Extract the [x, y] coordinate from the center of the cell holding the provided text.  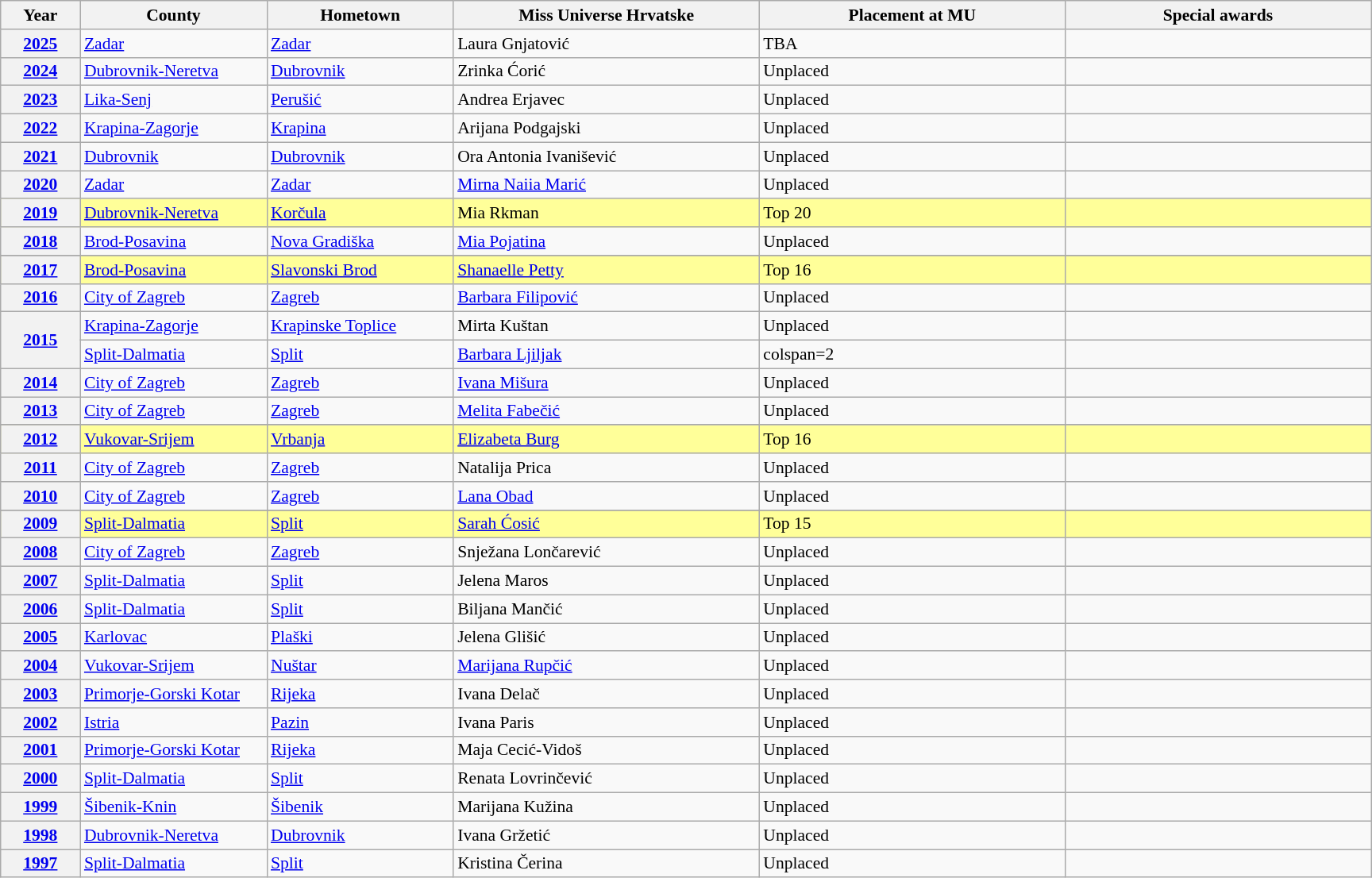
Marijana Rupčić [607, 666]
Laura Gnjatović [607, 44]
Ivana Delač [607, 694]
Ora Antonia Ivanišević [607, 156]
TBA [911, 44]
Shanaelle Petty [607, 270]
Mirta Kuštan [607, 326]
Zrinka Ćorić [607, 71]
2000 [40, 779]
2011 [40, 468]
Kristina Čerina [607, 864]
2022 [40, 129]
2009 [40, 524]
Jelena Maros [607, 581]
2002 [40, 722]
Renata Lovrinčević [607, 779]
Top 15 [911, 524]
Perušić [360, 100]
2008 [40, 553]
2010 [40, 496]
Nova Gradiška [360, 241]
2001 [40, 750]
colspan=2 [911, 355]
Marijana Kužina [607, 807]
Hometown [360, 15]
Šibenik [360, 807]
Jelena Glišić [607, 637]
Maja Cecić-Vidoš [607, 750]
Mirna Naiia Marić [607, 185]
Šibenik-Knin [173, 807]
Krapinske Toplice [360, 326]
Placement at MU [911, 15]
2020 [40, 185]
Ivana Paris [607, 722]
Sarah Ćosić [607, 524]
2005 [40, 637]
Ivana Mišura [607, 383]
2007 [40, 581]
Barbara Filipović [607, 298]
Melita Fabečić [607, 411]
2015 [40, 340]
2016 [40, 298]
2021 [40, 156]
1997 [40, 864]
Natalija Prica [607, 468]
Krapina [360, 129]
Barbara Ljiljak [607, 355]
2003 [40, 694]
Istria [173, 722]
2019 [40, 214]
2012 [40, 440]
Special awards [1218, 15]
2004 [40, 666]
Mia Pojatina [607, 241]
Slavonski Brod [360, 270]
Biljana Mančić [607, 609]
2014 [40, 383]
Andrea Erjavec [607, 100]
2023 [40, 100]
Ivana Gržetić [607, 835]
Karlovac [173, 637]
Vrbanja [360, 440]
Lika-Senj [173, 100]
Nuštar [360, 666]
Elizabeta Burg [607, 440]
County [173, 15]
Top 20 [911, 214]
Arijana Podgajski [607, 129]
Plaški [360, 637]
2025 [40, 44]
2018 [40, 241]
2017 [40, 270]
2024 [40, 71]
Snježana Lončarević [607, 553]
1998 [40, 835]
2006 [40, 609]
Mia Rkman [607, 214]
Miss Universe Hrvatske [607, 15]
Year [40, 15]
Korčula [360, 214]
Pazin [360, 722]
Lana Obad [607, 496]
2013 [40, 411]
1999 [40, 807]
